Provide the [X, Y] coordinate of the cell's center where the given text is located.  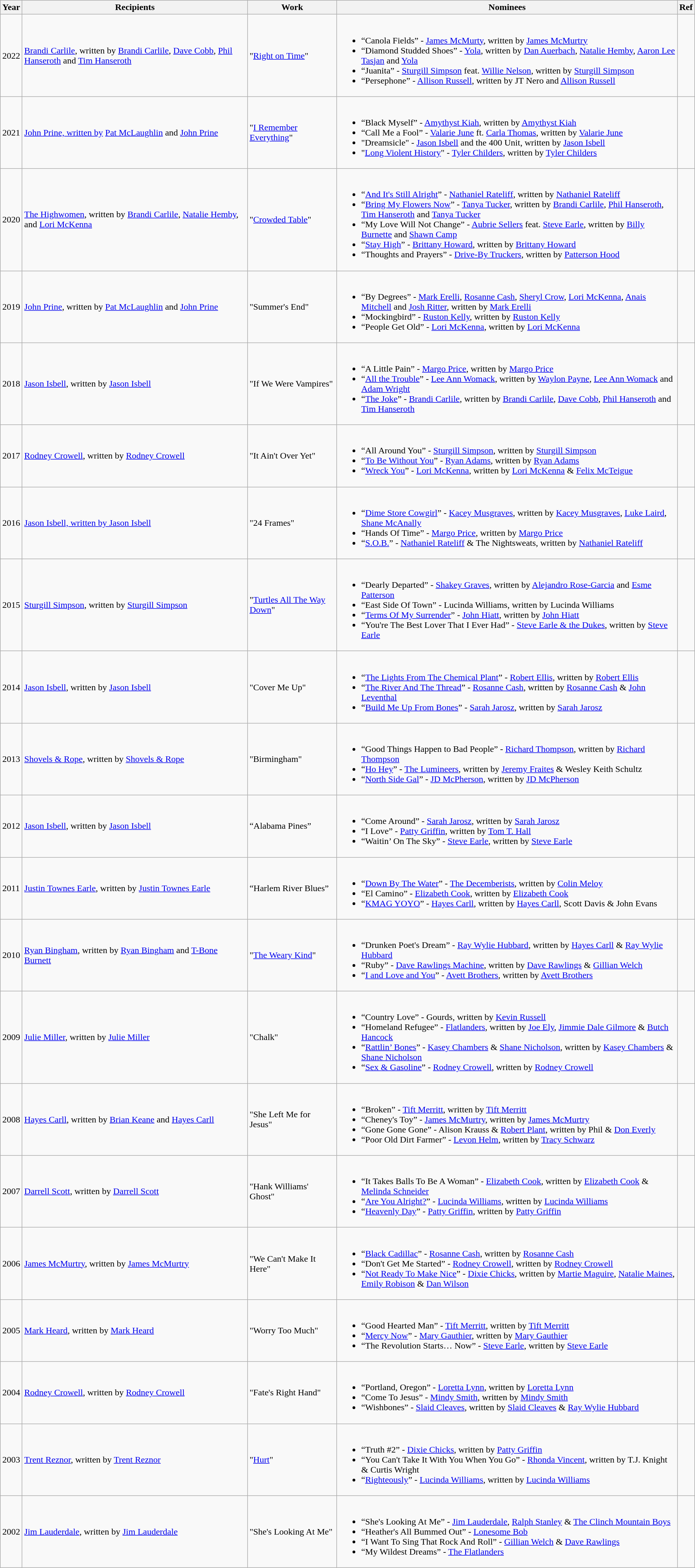
2012 [11, 826]
Julie Miller, written by Julie Miller [135, 1037]
"Cover Me Up" [293, 687]
"She Left Me for Jesus" [293, 1119]
"Crowded Table" [293, 220]
The Highwomen, written by Brandi Carlile, Natalie Hemby, and Lori McKenna [135, 220]
“Alabama Pines” [293, 826]
Justin Townes Earle, written by Justin Townes Earle [135, 888]
"If We Were Vampires" [293, 384]
Jim Lauderdale, written by Jim Lauderdale [135, 1532]
Brandi Carlile, written by Brandi Carlile, Dave Cobb, Phil Hanseroth and Tim Hanseroth [135, 56]
2008 [11, 1119]
“Harlem River Blues” [293, 888]
"Worry Too Much" [293, 1331]
Shovels & Rope, written by Shovels & Rope [135, 759]
"Fate's Right Hand" [293, 1392]
"I Remember Everything" [293, 133]
Trent Reznor, written by Trent Reznor [135, 1460]
Mark Heard, written by Mark Heard [135, 1331]
Year [11, 7]
2022 [11, 56]
2016 [11, 523]
"Summer's End" [293, 307]
2007 [11, 1192]
Work [293, 7]
2004 [11, 1392]
2006 [11, 1264]
2019 [11, 307]
2009 [11, 1037]
"She's Looking At Me" [293, 1532]
"Hurt" [293, 1460]
Recipients [135, 7]
"Right on Time" [293, 56]
2002 [11, 1532]
2018 [11, 384]
2017 [11, 456]
Ryan Bingham, written by Ryan Bingham and T-Bone Burnett [135, 955]
"Hank Williams' Ghost" [293, 1192]
Hayes Carll, written by Brian Keane and Hayes Carll [135, 1119]
"24 Frames" [293, 523]
Sturgill Simpson, written by Sturgill Simpson [135, 605]
James McMurtry, written by James McMurtry [135, 1264]
2020 [11, 220]
Nominees [507, 7]
"Chalk" [293, 1037]
"Turtles All The Way Down" [293, 605]
"We Can't Make It Here" [293, 1264]
"Birmingham" [293, 759]
2010 [11, 955]
2021 [11, 133]
2013 [11, 759]
Ref [686, 7]
Darrell Scott, written by Darrell Scott [135, 1192]
"It Ain't Over Yet" [293, 456]
2015 [11, 605]
2005 [11, 1331]
2003 [11, 1460]
"The Weary Kind" [293, 955]
2014 [11, 687]
2011 [11, 888]
